Output the (X, Y) coordinate of the center of the cell containing the given text.  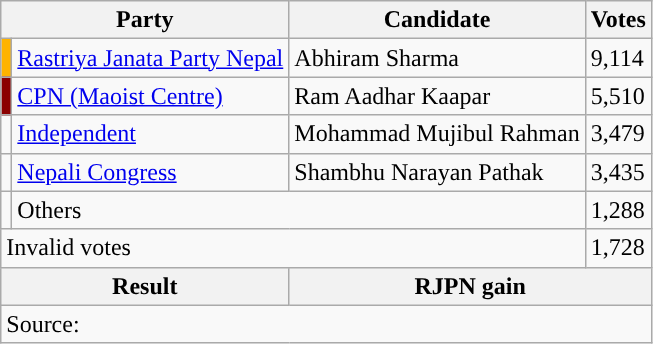
Others (298, 210)
RJPN gain (470, 286)
Independent (150, 134)
3,435 (618, 172)
1,288 (618, 210)
Nepali Congress (150, 172)
Abhiram Sharma (437, 58)
1,728 (618, 248)
Shambhu Narayan Pathak (437, 172)
Ram Aadhar Kaapar (437, 96)
5,510 (618, 96)
Party (145, 20)
Votes (618, 20)
9,114 (618, 58)
3,479 (618, 134)
Rastriya Janata Party Nepal (150, 58)
Candidate (437, 20)
Source: (326, 324)
Mohammad Mujibul Rahman (437, 134)
CPN (Maoist Centre) (150, 96)
Invalid votes (293, 248)
Result (145, 286)
